Provide the (X, Y) coordinate of the cell's center where the given text is located.  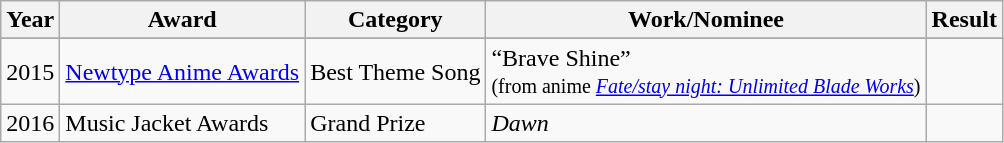
Grand Prize (396, 123)
Year (30, 20)
“Brave Shine” (from anime Fate/stay night: Unlimited Blade Works) (706, 72)
Music Jacket Awards (182, 123)
2016 (30, 123)
Result (964, 20)
Category (396, 20)
Work/Nominee (706, 20)
Newtype Anime Awards (182, 72)
2015 (30, 72)
Dawn (706, 123)
Award (182, 20)
Best Theme Song (396, 72)
